Search for the cell housing the specified text and yield its [x, y] center coordinate. 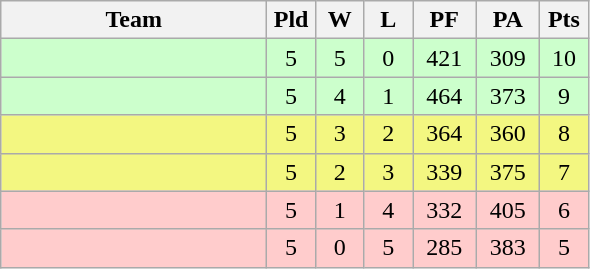
421 [444, 58]
6 [564, 210]
8 [564, 134]
Pts [564, 20]
360 [508, 134]
7 [564, 172]
375 [508, 172]
PF [444, 20]
9 [564, 96]
W [340, 20]
309 [508, 58]
Pld [292, 20]
PA [508, 20]
364 [444, 134]
464 [444, 96]
10 [564, 58]
Team [134, 20]
332 [444, 210]
285 [444, 248]
339 [444, 172]
L [388, 20]
383 [508, 248]
405 [508, 210]
373 [508, 96]
